Return the [X, Y] coordinate for the center point of the cell that contains the specified text.  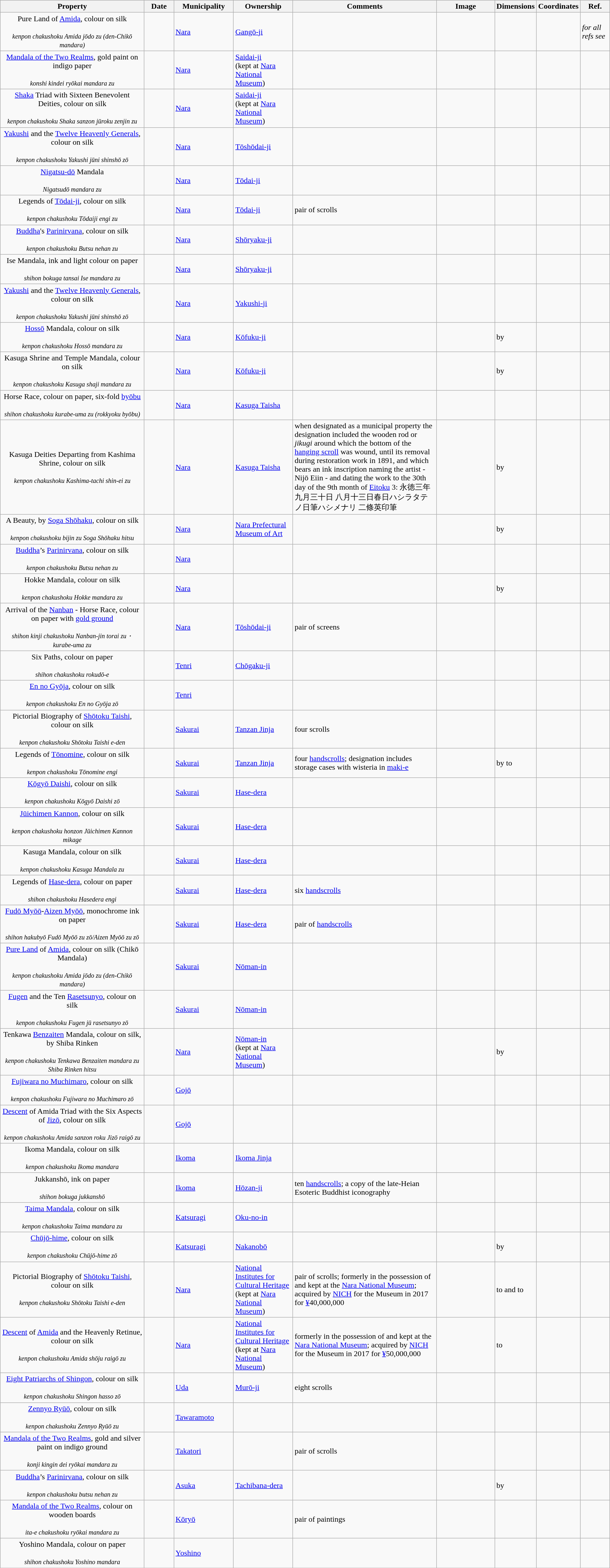
Kōryō [204, 1519]
Ref. [595, 6]
Yoshino Mandala, colour on papershihon chakushoku Yoshino mandara [72, 1553]
Kōgyō Daishi, colour on silkkenpon chakushoku Kōgyō Daishi zō [72, 793]
Horse Race, colour on paper, six-fold byōbushihon chakushoku kurabe-uma zu (rokkyoku byōbu) [72, 405]
Property [72, 6]
Fujiwara no Muchimaro, colour on silkkenpon chakushoku Fujiwara no Muchimaro zō [72, 1090]
Municipality [204, 6]
En no Gyōja, colour on silkkenpon chakushoku En no Gyōja zō [72, 695]
to [516, 1345]
pair of paintings [365, 1519]
Descent of Amida and the Heavenly Retinue, colour on silkkenpon chakushoku Amida shōju raigō zu [72, 1345]
Nara Prefectural Museum of Art [263, 529]
Mandala of the Two Realms, gold paint on indigo paperkonshi kindei ryōkai mandara zu [72, 70]
Eight Patriarchs of Shingon, colour on silkkenpon chakushoku Shingon hasso zō [72, 1388]
Six Paths, colour on papershihon chakushoku rokudō-e [72, 666]
Tachibana-dera [263, 1485]
Tenkawa Benzaiten Mandala, colour on silk, by Shiba Rinkenkenpon chakushoku Tenkawa Benzaiten mandara zu Shiba Rinken hitsu [72, 1052]
six handscrolls [365, 890]
Pure Land of Amida, colour on silk (Chikō Mandala)kenpon chakushoku Amida jōdo zu (den-Chikō mandara) [72, 966]
Kasuga Deities Departing from Kashima Shrine, colour on silkkenpon chakushoku Kashima-tachi shin-ei zu [72, 467]
Nōman-in(kept at Nara National Museum) [263, 1052]
Oku-no-in [263, 1217]
four scrolls [365, 729]
Ise Mandala, ink and light colour on papershihon bokuga tansai Ise mandara zu [72, 269]
Coordinates [558, 6]
Ownership [263, 6]
to and to [516, 1289]
Ikoma Mandala, colour on silkkenpon chakushoku Ikoma mandara [72, 1158]
Jūichimen Kannon, colour on silkkenpon chakushoku honzon Jūichimen Kannon mikage [72, 826]
Hōzan-ji [263, 1188]
Hokke Mandala, colour on silkkenpon chakushoku Hokke mandara zu [72, 588]
Fugen and the Ten Rasetsunyo, colour on silkkenpon chakushoku Fugen jū rasetsunyo zō [72, 1010]
Legends of Hase-dera, colour on papershihon chakushoku Hasedera engi [72, 890]
Dimensions [516, 6]
Murō-ji [263, 1388]
Ikoma Jinja [263, 1158]
Descent of Amida Triad with the Six Aspects of Jizō, colour on silkkenpon chakushoku Amida sanzon roku Jizō raigō zu [72, 1124]
Nigatsu-dō MandalaNigatsudō mandara zu [72, 180]
pair of screens [365, 627]
Shaka Triad with Sixteen Benevolent Deities, colour on silkkenpon chakushoku Shaka sanzon jūroku zenjin zu [72, 108]
Mandala of the Two Realms, colour on wooden boardsita-e chakushoku ryōkai mandara zu [72, 1519]
Chōgaku-ji [263, 666]
Jukkanshō, ink on papershihon bokuga jukkanshō [72, 1188]
Kasuga Mandala, colour on silkkenpon chakushoku Kasuga Mandala zu [72, 860]
Gangō-ji [263, 32]
Taima Mandala, colour on silkkenpon chakushoku Taima mandara zu [72, 1217]
Pure Land of Amida, colour on silkkenpon chakushoku Amida jōdo zu (den-Chikō mandara) [72, 32]
Hossō Mandala, colour on silkkenpon chakushoku Hossō mandara zu [72, 337]
Arrival of the Nanban - Horse Race, colour on paper with gold groundshihon kinji chakushoku Nanban-jin torai zu・kurabe-uma zu [72, 627]
Comments [365, 6]
A Beauty, by Soga Shōhaku, colour on silkkenpon chakushoku bijin zu Soga Shōhaku hitsu [72, 529]
Fudō Myōō-Aizen Myōō, monochrome ink on papershihon hakubyō Fudō Myōō zu zō/Aizen Myōō zu zō [72, 924]
Takatori [204, 1451]
Date [159, 6]
Mandala of the Two Realms, gold and silver paint on indigo groundkonji kingin dei ryōkai mandara zu [72, 1451]
Legends of Tōnomine, colour on silkkenpon chakushoku Tōnomine engi [72, 763]
Kasuga Shrine and Temple Mandala, colour on silkkenpon chakushoku Kasuga shaji mandara zu [72, 371]
Chūjō-hime, colour on silkkenpon chakushoku Chūjō-hime zō [72, 1247]
four handscrolls; designation includes storage cases with wisteria in maki-e [365, 763]
Zennyo Ryūō, colour on silkkenpon chakushoku Zennyo Ryūō zu [72, 1417]
Image [466, 6]
Yoshino [204, 1553]
Nakanobō [263, 1247]
Yakushi-ji [263, 303]
Asuka [204, 1485]
Buddha’s Parinirvana, colour on silkkenpon chakushoku butsu nehan zu [72, 1485]
Tawaramoto [204, 1417]
Uda [204, 1388]
Legends of Tōdai-ji, colour on silkkenpon chakushoku Tōdaiji engi zu [72, 210]
Buddha's Parinirvana, colour on silkkenpon chakushoku Butsu nehan zu [72, 240]
pair of scrolls; formerly in the possession of and kept at the Nara National Museum; acquired by NICH for the Museum in 2017 for ¥40,000,000 [365, 1289]
ten handscrolls; a copy of the late-Heian Esoteric Buddhist iconography [365, 1188]
eight scrolls [365, 1388]
formerly in the possession of and kept at the Nara National Museum; acquired by NICH for the Museum in 2017 for ¥50,000,000 [365, 1345]
by to [516, 763]
for all refs see [595, 32]
Buddha’s Parinirvana, colour on silkkenpon chakushoku Butsu nehan zu [72, 559]
pair of handscrolls [365, 924]
